From the cell containing the given text, extract its center point as [x, y] coordinate. 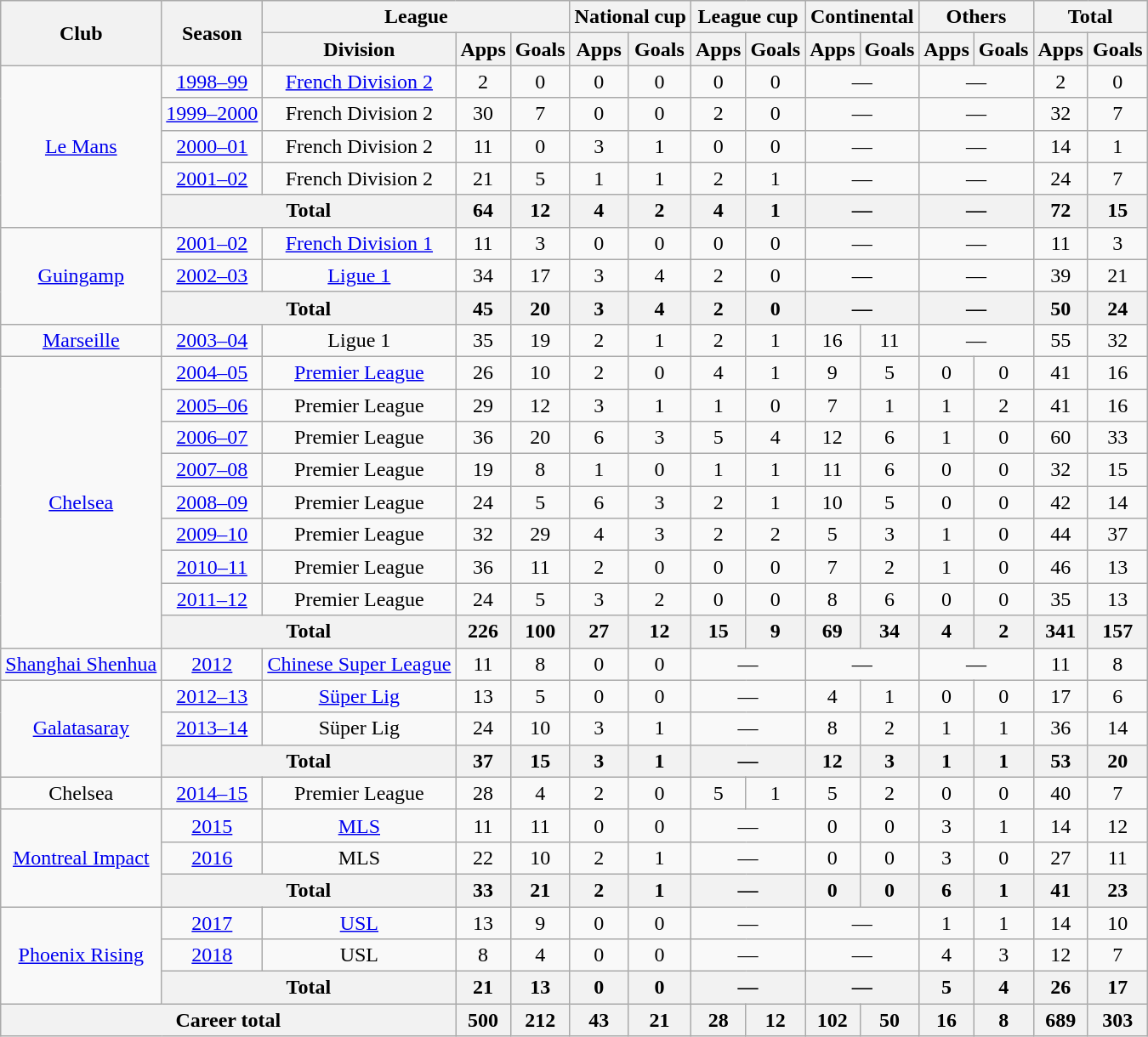
Club [82, 33]
44 [1060, 535]
2015 [213, 825]
2018 [213, 955]
689 [1060, 1020]
43 [599, 1020]
2002–03 [213, 275]
National cup [630, 17]
Career total [228, 1020]
72 [1060, 211]
2017 [213, 922]
Division [359, 49]
42 [1060, 502]
Continental [862, 17]
46 [1060, 567]
2013–14 [213, 728]
226 [483, 632]
40 [1060, 793]
1999–2000 [213, 114]
2012–13 [213, 696]
League cup [747, 17]
Shanghai Shenhua [82, 664]
23 [1117, 890]
2000–01 [213, 146]
Season [213, 33]
2003–04 [213, 340]
53 [1060, 761]
30 [483, 114]
157 [1117, 632]
2009–10 [213, 535]
212 [540, 1020]
2016 [213, 858]
League [417, 17]
French Division 1 [359, 243]
2004–05 [213, 372]
2006–07 [213, 438]
341 [1060, 632]
2005–06 [213, 405]
500 [483, 1020]
Phoenix Rising [82, 955]
39 [1060, 275]
45 [483, 308]
Galatasaray [82, 728]
Marseille [82, 340]
2011–12 [213, 599]
55 [1060, 340]
22 [483, 858]
Others [976, 17]
100 [540, 632]
102 [833, 1020]
2008–09 [213, 502]
2012 [213, 664]
1998–99 [213, 82]
2014–15 [213, 793]
2010–11 [213, 567]
Montreal Impact [82, 858]
303 [1117, 1020]
Chinese Super League [359, 664]
69 [833, 632]
2007–08 [213, 470]
Guingamp [82, 275]
60 [1060, 438]
Le Mans [82, 146]
64 [483, 211]
